From the cell containing the given text, extract its center point as [X, Y] coordinate. 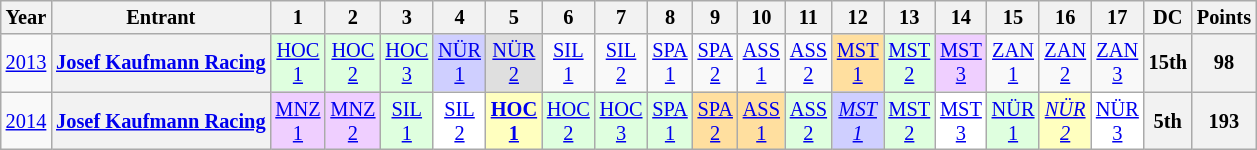
MNZ2 [352, 121]
Entrant [160, 17]
12 [858, 17]
9 [716, 17]
7 [622, 17]
2013 [26, 63]
ZAN2 [1065, 63]
3 [406, 17]
ZAN1 [1014, 63]
1 [298, 17]
15 [1014, 17]
16 [1065, 17]
DC [1168, 17]
Points [1224, 17]
Year [26, 17]
5th [1168, 121]
14 [961, 17]
5 [514, 17]
NÜR3 [1118, 121]
MNZ1 [298, 121]
98 [1224, 63]
2 [352, 17]
17 [1118, 17]
8 [670, 17]
4 [460, 17]
10 [762, 17]
11 [808, 17]
193 [1224, 121]
6 [568, 17]
ZAN3 [1118, 63]
13 [910, 17]
15th [1168, 63]
2014 [26, 121]
